From the cell containing the given text, extract its center point as (X, Y) coordinate. 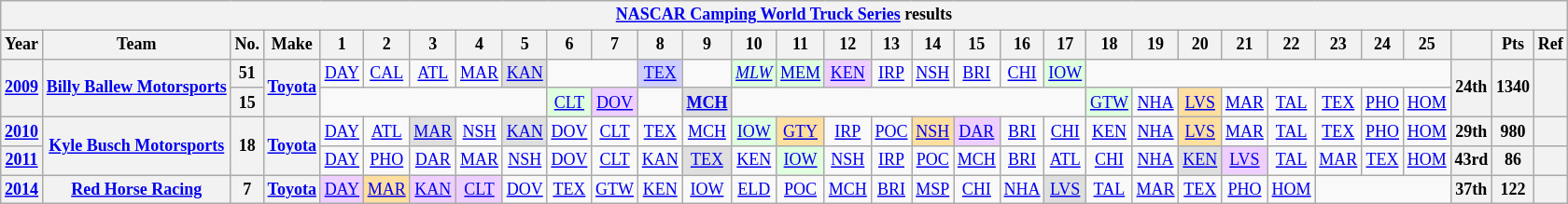
12 (847, 45)
980 (1514, 130)
51 (246, 73)
Billy Ballew Motorsports (136, 88)
3 (433, 45)
2014 (22, 190)
14 (933, 45)
19 (1155, 45)
1340 (1514, 88)
6 (569, 45)
25 (1426, 45)
21 (1245, 45)
43rd (1471, 160)
ELD (754, 190)
5 (525, 45)
2010 (22, 130)
Red Horse Racing (136, 190)
23 (1338, 45)
29th (1471, 130)
2011 (22, 160)
20 (1200, 45)
10 (754, 45)
Make (291, 45)
MLW (754, 73)
4 (480, 45)
CAL (386, 73)
NASCAR Camping World Truck Series results (784, 15)
Ref (1550, 45)
Kyle Busch Motorsports (136, 145)
8 (660, 45)
24 (1383, 45)
122 (1514, 190)
22 (1292, 45)
MEM (801, 73)
No. (246, 45)
2009 (22, 88)
2 (386, 45)
11 (801, 45)
16 (1022, 45)
Year (22, 45)
GTY (801, 130)
13 (891, 45)
17 (1066, 45)
86 (1514, 160)
Team (136, 45)
24th (1471, 88)
MSP (933, 190)
1 (342, 45)
9 (707, 45)
Pts (1514, 45)
37th (1471, 190)
